Capture the cell that displays the provided text and extract its (x, y) central coordinate. 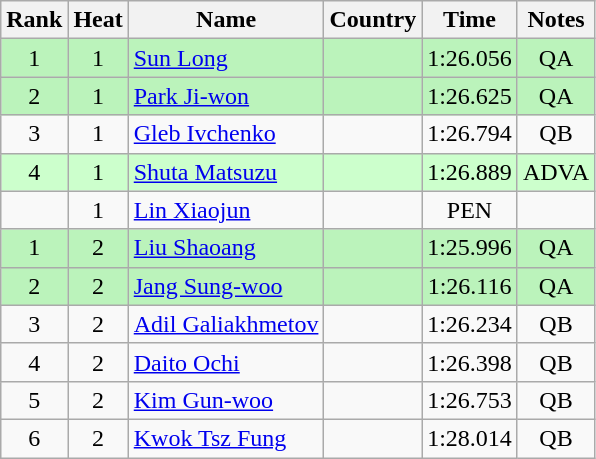
1:25.996 (470, 248)
Sun Long (226, 58)
Shuta Matsuzu (226, 172)
1:26.625 (470, 96)
Lin Xiaojun (226, 210)
1:26.398 (470, 362)
1:26.234 (470, 324)
1:26.056 (470, 58)
Time (470, 20)
1:26.889 (470, 172)
5 (34, 400)
ADVA (556, 172)
Heat (98, 20)
Gleb Ivchenko (226, 134)
Kim Gun-woo (226, 400)
1:26.753 (470, 400)
PEN (470, 210)
Name (226, 20)
Adil Galiakhmetov (226, 324)
Notes (556, 20)
Kwok Tsz Fung (226, 438)
Daito Ochi (226, 362)
Park Ji-won (226, 96)
Country (373, 20)
Rank (34, 20)
1:26.116 (470, 286)
6 (34, 438)
Jang Sung-woo (226, 286)
1:28.014 (470, 438)
Liu Shaoang (226, 248)
1:26.794 (470, 134)
